Scan for the cell matching the given text and deliver its (X, Y) coordinate at center. 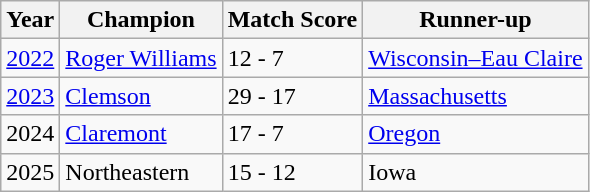
Roger Williams (141, 58)
Runner-up (476, 20)
Match Score (292, 20)
29 - 17 (292, 96)
Claremont (141, 134)
Oregon (476, 134)
2022 (30, 58)
Clemson (141, 96)
2024 (30, 134)
Wisconsin–Eau Claire (476, 58)
Northeastern (141, 172)
Iowa (476, 172)
Year (30, 20)
2025 (30, 172)
Massachusetts (476, 96)
12 - 7 (292, 58)
2023 (30, 96)
Champion (141, 20)
15 - 12 (292, 172)
17 - 7 (292, 134)
